Search for the cell housing the specified text and yield its [x, y] center coordinate. 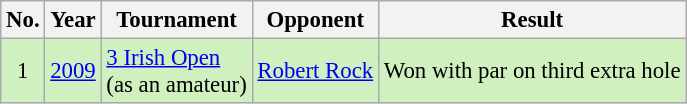
Year [73, 20]
Opponent [315, 20]
No. [23, 20]
Won with par on third extra hole [532, 72]
1 [23, 72]
2009 [73, 72]
3 Irish Open(as an amateur) [176, 72]
Tournament [176, 20]
Result [532, 20]
Robert Rock [315, 72]
